Return the (x, y) coordinate for the center point of the cell that contains the specified text.  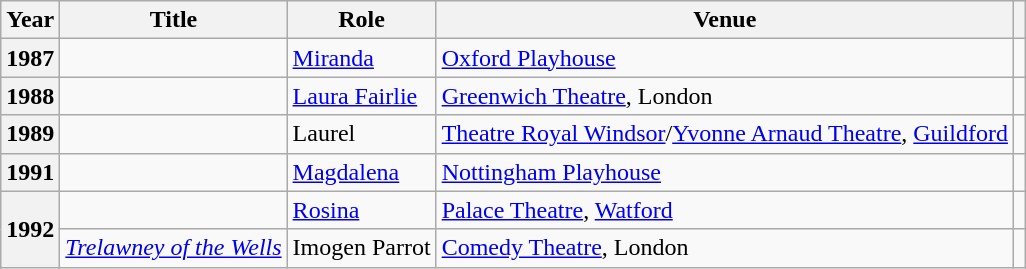
Greenwich Theatre, London (724, 96)
Palace Theatre, Watford (724, 210)
Comedy Theatre, London (724, 248)
Miranda (362, 58)
Laura Fairlie (362, 96)
1992 (30, 229)
Trelawney of the Wells (174, 248)
Laurel (362, 134)
Title (174, 20)
Rosina (362, 210)
Imogen Parrot (362, 248)
Oxford Playhouse (724, 58)
1991 (30, 172)
Magdalena (362, 172)
Year (30, 20)
1988 (30, 96)
1989 (30, 134)
Nottingham Playhouse (724, 172)
Venue (724, 20)
Role (362, 20)
Theatre Royal Windsor/Yvonne Arnaud Theatre, Guildford (724, 134)
1987 (30, 58)
